Locate the cell with the specified text and output its (x, y) center coordinate. 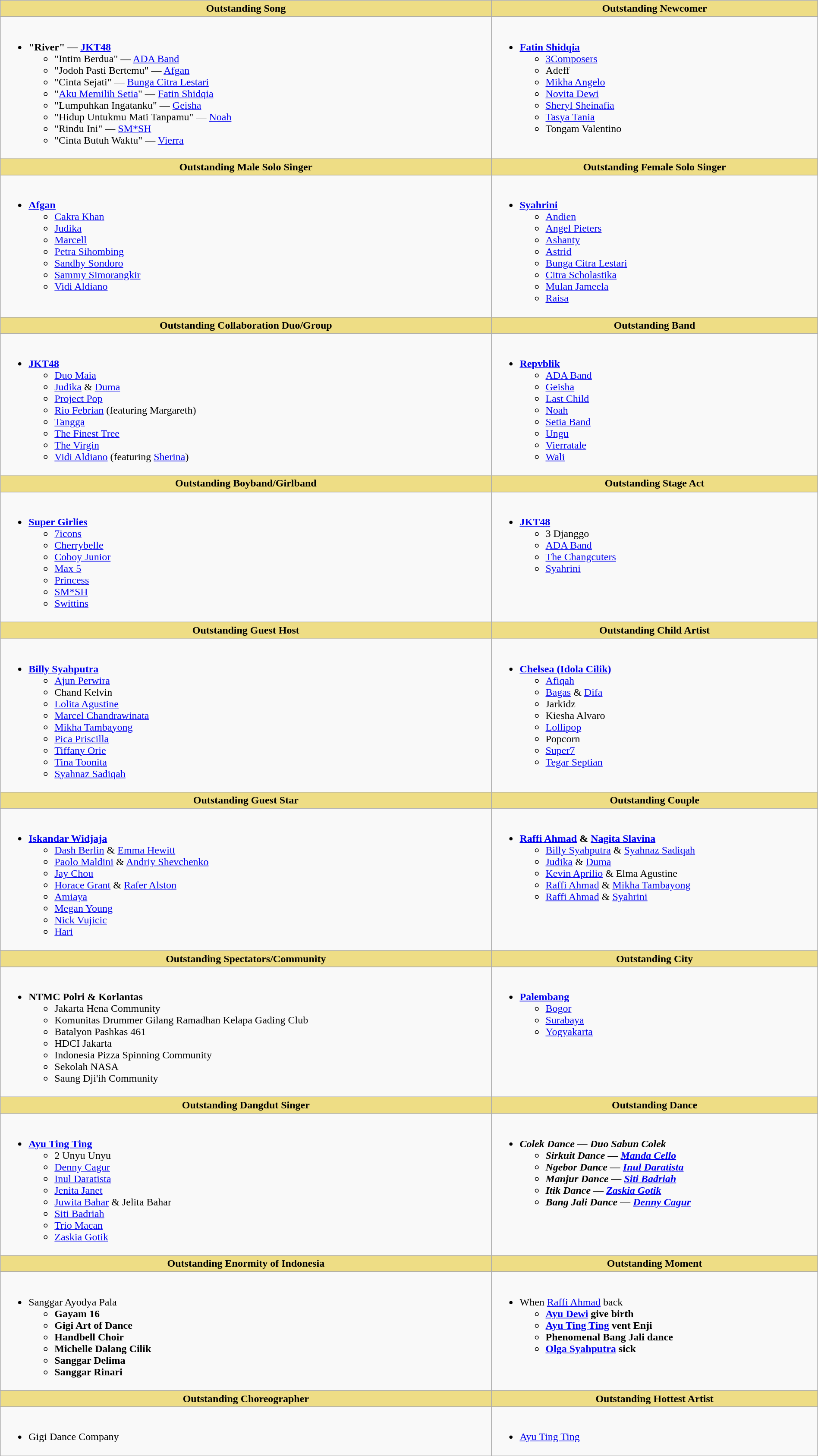
Super Girlies7iconsCherrybelleCoboy JuniorMax 5PrincessSM*SHSwittins (246, 557)
Outstanding Band (654, 325)
Outstanding Collaboration Duo/Group (246, 325)
Outstanding Male Solo Singer (246, 167)
Outstanding Stage Act (654, 483)
Iskandar WidjajaDash Berlin & Emma HewittPaolo Maldini & Andriy ShevchenkoJay ChouHorace Grant & Rafer AlstonAmiayaMegan YoungNick VujicicHari (246, 879)
Outstanding Female Solo Singer (654, 167)
JKT483 DjanggoADA BandThe ChangcutersSyahrini (654, 557)
AfganCakra KhanJudikaMarcellPetra SihombingSandhy SondoroSammy SimorangkirVidi Aldiano (246, 246)
Outstanding Boyband/Girlband (246, 483)
PalembangBogorSurabayaYogyakarta (654, 1032)
Ayu Ting Ting (654, 1431)
Outstanding Newcomer (654, 9)
Outstanding Dance (654, 1105)
Outstanding Song (246, 9)
Chelsea (Idola Cilik)AfiqahBagas & DifaJarkidzKiesha AlvaroLollipopPopcornSuper7Tegar Septian (654, 715)
Sanggar Ayodya PalaGayam 16Gigi Art of DanceHandbell ChoirMichelle Dalang CilikSanggar DelimaSanggar Rinari (246, 1331)
Outstanding City (654, 959)
Billy SyahputraAjun PerwiraChand KelvinLolita AgustineMarcel ChandrawinataMikha TambayongPica PriscillaTiffany OrieTina ToonitaSyahnaz Sadiqah (246, 715)
Outstanding Moment (654, 1264)
Outstanding Guest Star (246, 800)
Outstanding Couple (654, 800)
Ayu Ting Ting2 Unyu UnyuDenny CagurInul DaratistaJenita JanetJuwita Bahar & Jelita BaharSiti BadriahTrio MacanZaskia Gotik (246, 1184)
Fatin Shidqia3ComposersAdeffMikha AngeloNovita DewiSheryl SheinafiaTasya TaniaTongam Valentino (654, 88)
SyahriniAndienAngel PietersAshantyAstridBunga Citra LestariCitra ScholastikaMulan JameelaRaisa (654, 246)
Gigi Dance Company (246, 1431)
Outstanding Guest Host (246, 630)
Outstanding Spectators/Community (246, 959)
JKT48Duo MaiaJudika & DumaProject PopRio Febrian (featuring Margareth)TanggaThe Finest TreeThe VirginVidi Aldiano (featuring Sherina) (246, 405)
Outstanding Dangdut Singer (246, 1105)
Outstanding Enormity of Indonesia (246, 1264)
RepvblikADA BandGeishaLast ChildNoahSetia BandUnguVierrataleWali (654, 405)
Outstanding Choreographer (246, 1399)
When Raffi Ahmad backAyu Dewi give birthAyu Ting Ting vent EnjiPhenomenal Bang Jali danceOlga Syahputra sick (654, 1331)
Outstanding Child Artist (654, 630)
Outstanding Hottest Artist (654, 1399)
